Capture the cell that displays the provided text and extract its (X, Y) central coordinate. 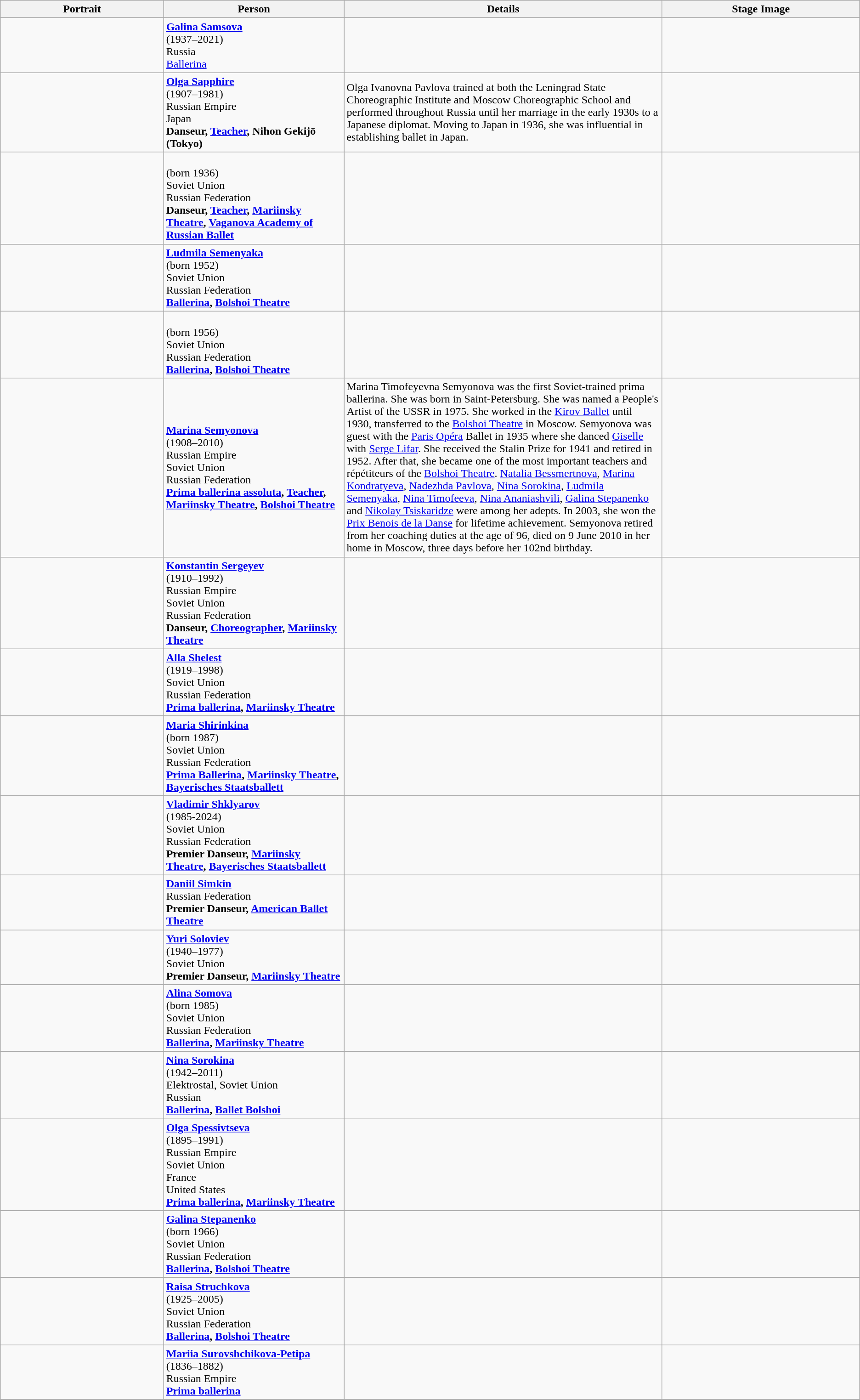
Mariia Surovshchikova-Petipa(1836–1882)Russian EmpirePrima ballerina (254, 1372)
(born 1956)Soviet UnionRussian FederationBallerina, Bolshoi Theatre (254, 345)
Ludmila Semenyaka(born 1952)Soviet UnionRussian FederationBallerina, Bolshoi Theatre (254, 278)
Vladimir Shklyarov(1985-2024)Soviet UnionRussian FederationPremier Danseur, Mariinsky Theatre, Bayerisches Staatsballett (254, 835)
Maria Shirinkina(born 1987)Soviet UnionRussian FederationPrima Ballerina, Mariinsky Theatre, Bayerisches Staatsballett (254, 755)
Daniil SimkinRussian FederationPremier Danseur, American Ballet Theatre (254, 902)
Details (503, 9)
Olga Sapphire(1907–1981)Russian EmpireJapanDanseur, Teacher, Nihon Gekijō (Tokyo) (254, 112)
Person (254, 9)
Olga Spessivtseva(1895–1991)Russian EmpireSoviet UnionFranceUnited StatesPrima ballerina, Mariinsky Theatre (254, 1165)
Yuri Soloviev (1940–1977)Soviet UnionPremier Danseur, Mariinsky Theatre (254, 958)
Alina Somova(born 1985)Soviet UnionRussian FederationBallerina, Mariinsky Theatre (254, 1018)
Portrait (82, 9)
Stage Image (761, 9)
Konstantin Sergeyev(1910–1992)Russian EmpireSoviet UnionRussian FederationDanseur, Choreographer, Mariinsky Theatre (254, 603)
Alla Shelest(1919–1998)Soviet UnionRussian FederationPrima ballerina, Mariinsky Theatre (254, 682)
Marina Semyonova(1908–2010)Russian EmpireSoviet UnionRussian FederationPrima ballerina assoluta, Teacher, Mariinsky Theatre, Bolshoi Theatre (254, 468)
Galina Samsova(1937–2021)RussiaBallerina (254, 45)
(born 1936)Soviet UnionRussian FederationDanseur, Teacher, Mariinsky Theatre, Vaganova Academy of Russian Ballet (254, 198)
Galina Stepanenko(born 1966)Soviet UnionRussian FederationBallerina, Bolshoi Theatre (254, 1244)
Raisa Struchkova(1925–2005)Soviet UnionRussian FederationBallerina, Bolshoi Theatre (254, 1311)
Nina Sorokina(1942–2011)Elektrostal, Soviet UnionRussianBallerina, Ballet Bolshoi (254, 1085)
